Return [X, Y] of the center of cell containing provided text 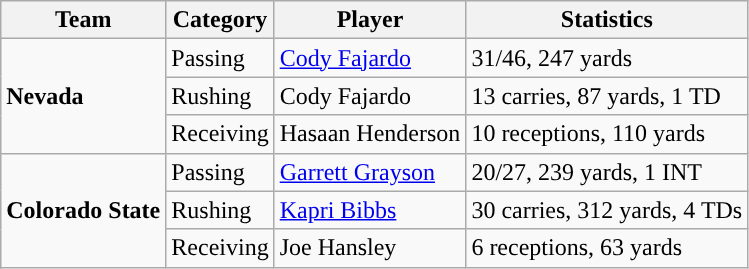
Colorado State [84, 210]
30 carries, 312 yards, 4 TDs [607, 210]
Kapri Bibbs [370, 210]
6 receptions, 63 yards [607, 248]
Team [84, 20]
Garrett Grayson [370, 172]
Joe Hansley [370, 248]
10 receptions, 110 yards [607, 134]
Statistics [607, 20]
Nevada [84, 96]
Category [220, 20]
Player [370, 20]
Hasaan Henderson [370, 134]
31/46, 247 yards [607, 58]
13 carries, 87 yards, 1 TD [607, 96]
20/27, 239 yards, 1 INT [607, 172]
